Provide the (X, Y) coordinate of the cell's center where the given text is located.  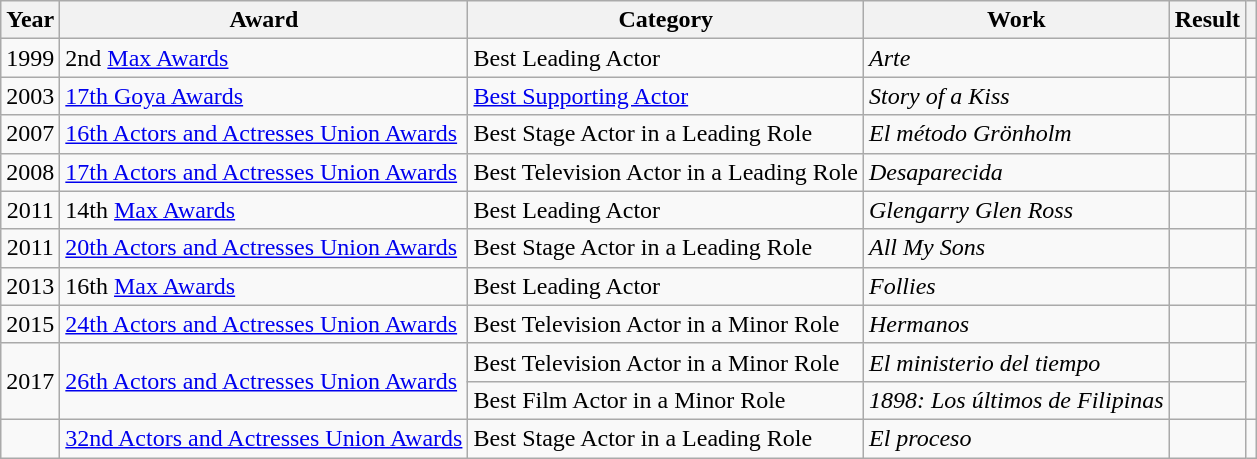
El método Grönholm (1016, 134)
Best Supporting Actor (666, 96)
1999 (30, 58)
2008 (30, 172)
24th Actors and Actresses Union Awards (264, 324)
Glengarry Glen Ross (1016, 210)
26th Actors and Actresses Union Awards (264, 381)
32nd Actors and Actresses Union Awards (264, 438)
2003 (30, 96)
Best Television Actor in a Leading Role (666, 172)
El ministerio del tiempo (1016, 362)
Hermanos (1016, 324)
16th Max Awards (264, 286)
Work (1016, 20)
Arte (1016, 58)
20th Actors and Actresses Union Awards (264, 248)
2013 (30, 286)
1898: Los últimos de Filipinas (1016, 400)
Category (666, 20)
Year (30, 20)
2007 (30, 134)
17th Actors and Actresses Union Awards (264, 172)
2017 (30, 381)
Story of a Kiss (1016, 96)
Best Film Actor in a Minor Role (666, 400)
All My Sons (1016, 248)
2015 (30, 324)
Award (264, 20)
Result (1207, 20)
14th Max Awards (264, 210)
Follies (1016, 286)
Desaparecida (1016, 172)
17th Goya Awards (264, 96)
El proceso (1016, 438)
2nd Max Awards (264, 58)
16th Actors and Actresses Union Awards (264, 134)
